Pinpoint the cell where the given text exists, returning its [x, y] midpoint coordinate. 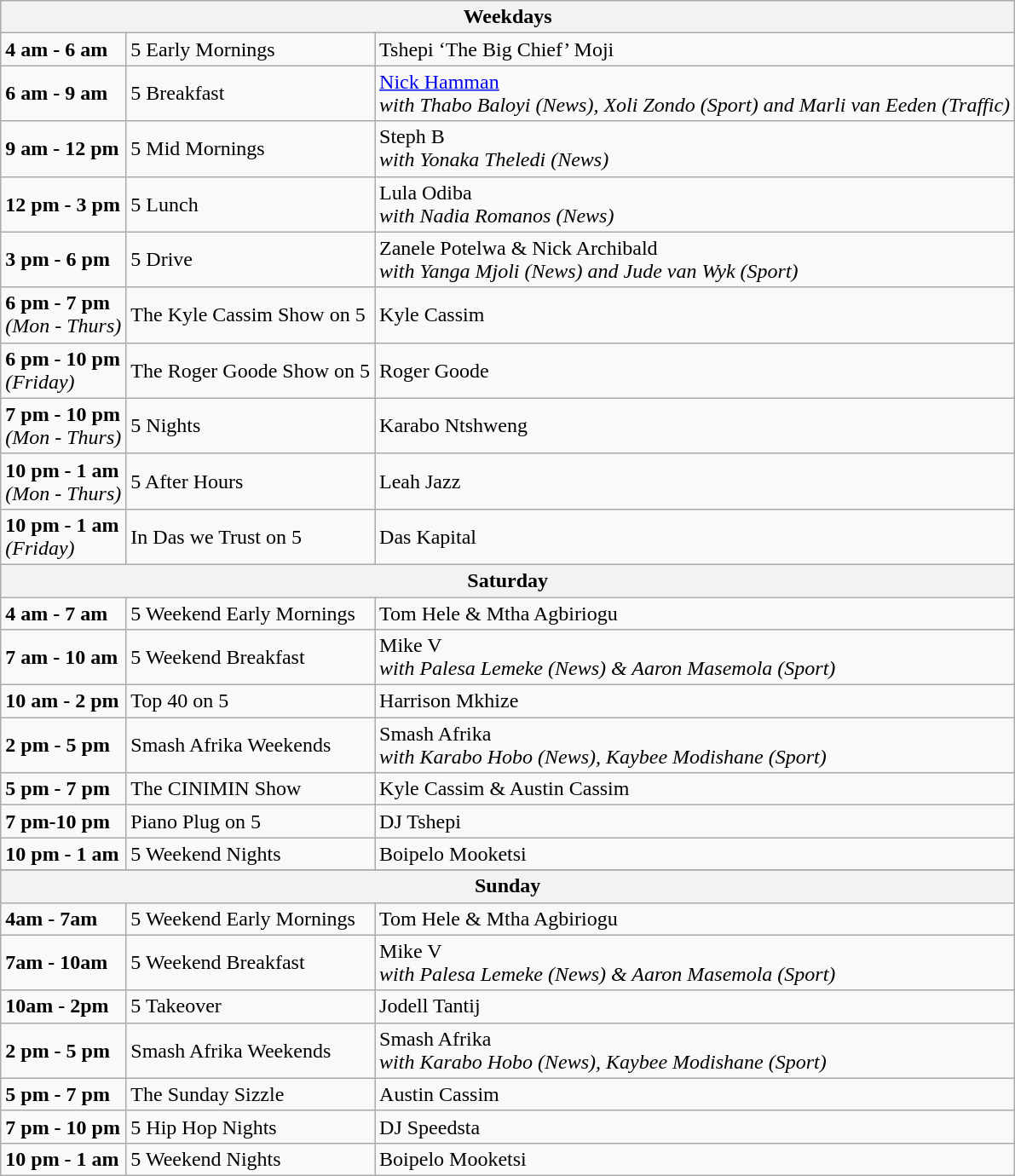
12 pm - 3 pm [63, 205]
Austin Cassim [695, 1094]
4am - 7am [63, 919]
6 pm - 10 pm(Friday) [63, 370]
Zanele Potelwa & Nick Archibaldwith Yanga Mjoli (News) and Jude van Wyk (Sport) [695, 259]
7 pm - 10 pm(Mon - Thurs) [63, 426]
DJ Tshepi [695, 821]
10am - 2pm [63, 1006]
Nick Hammanwith Thabo Baloyi (News), Xoli Zondo (Sport) and Marli van Eeden (Traffic) [695, 94]
10 pm - 1 am(Mon - Thurs) [63, 481]
5 Takeover [251, 1006]
The Kyle Cassim Show on 5 [251, 315]
Harrison Mkhize [695, 701]
5 Drive [251, 259]
Kyle Cassim & Austin Cassim [695, 789]
10 am - 2 pm [63, 701]
Weekdays [508, 17]
7am - 10am [63, 963]
Leah Jazz [695, 481]
4 am - 7 am [63, 613]
Steph Bwith Yonaka Theledi (News) [695, 148]
Karabo Ntshweng [695, 426]
The Roger Goode Show on 5 [251, 370]
Lula Odibawith Nadia Romanos (News) [695, 205]
7 pm - 10 pm [63, 1127]
7 am - 10 am [63, 658]
5 Lunch [251, 205]
Kyle Cassim [695, 315]
Das Kapital [695, 537]
5 Early Mornings [251, 49]
10 pm - 1 am(Friday) [63, 537]
7 pm-10 pm [63, 821]
The Sunday Sizzle [251, 1094]
9 am - 12 pm [63, 148]
5 Nights [251, 426]
DJ Speedsta [695, 1127]
5 After Hours [251, 481]
Top 40 on 5 [251, 701]
6 pm - 7 pm(Mon - Thurs) [63, 315]
4 am - 6 am [63, 49]
Saturday [508, 580]
6 am - 9 am [63, 94]
The CINIMIN Show [251, 789]
Tshepi ‘The Big Chief’ Moji [695, 49]
5 Mid Mornings [251, 148]
5 Breakfast [251, 94]
Roger Goode [695, 370]
Piano Plug on 5 [251, 821]
3 pm - 6 pm [63, 259]
Jodell Tantij [695, 1006]
5 Hip Hop Nights [251, 1127]
In Das we Trust on 5 [251, 537]
Sunday [508, 886]
